Find where the given text appears and provide that cell's center as [x, y] coordinate. 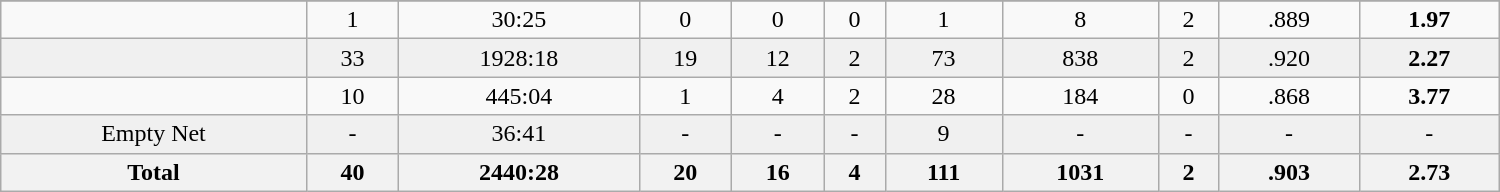
33 [352, 58]
1928:18 [519, 58]
.868 [1289, 96]
838 [1080, 58]
73 [944, 58]
40 [352, 172]
30:25 [519, 20]
.903 [1289, 172]
8 [1080, 20]
28 [944, 96]
Empty Net [154, 134]
Total [154, 172]
2440:28 [519, 172]
.920 [1289, 58]
12 [778, 58]
1.97 [1429, 20]
2.73 [1429, 172]
3.77 [1429, 96]
2.27 [1429, 58]
445:04 [519, 96]
16 [778, 172]
1031 [1080, 172]
19 [686, 58]
20 [686, 172]
184 [1080, 96]
9 [944, 134]
10 [352, 96]
111 [944, 172]
36:41 [519, 134]
.889 [1289, 20]
